Find where the given text appears and provide that cell's center as [x, y] coordinate. 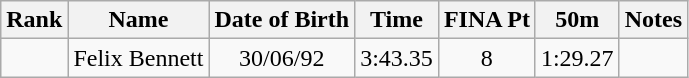
8 [486, 58]
Felix Bennett [138, 58]
FINA Pt [486, 20]
Date of Birth [282, 20]
3:43.35 [397, 58]
50m [577, 20]
1:29.27 [577, 58]
Time [397, 20]
Name [138, 20]
Notes [653, 20]
30/06/92 [282, 58]
Rank [34, 20]
